Extract the (X, Y) coordinate from the center of the cell holding the provided text.  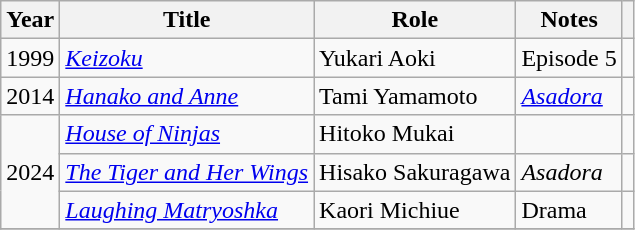
Yukari Aoki (415, 58)
Role (415, 20)
Drama (569, 210)
2024 (30, 172)
Notes (569, 20)
House of Ninjas (187, 134)
Kaori Michiue (415, 210)
Tami Yamamoto (415, 96)
The Tiger and Her Wings (187, 172)
Title (187, 20)
2014 (30, 96)
Hitoko Mukai (415, 134)
Hanako and Anne (187, 96)
Episode 5 (569, 58)
Year (30, 20)
1999 (30, 58)
Laughing Matryoshka (187, 210)
Keizoku (187, 58)
Hisako Sakuragawa (415, 172)
